Scan for the cell matching the given text and deliver its (x, y) coordinate at center. 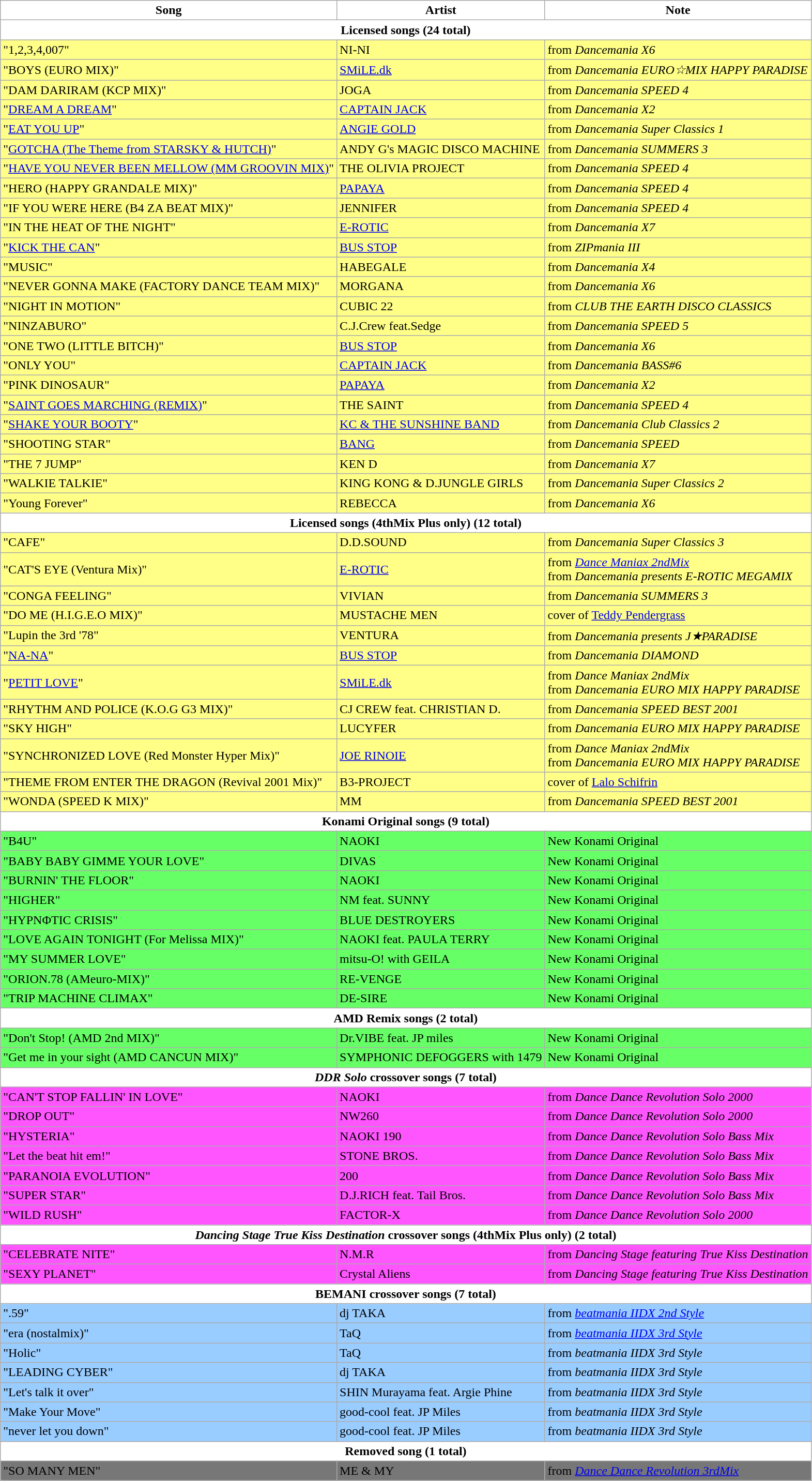
"LEADING CYBER" (168, 1372)
from ZIPmania III (678, 247)
NAOKI 190 (441, 1136)
"DO ME (H.I.G.E.O MIX)" (168, 615)
SYMPHONIC DEFOGGERS with 1479 (441, 1057)
THE SAINT (441, 405)
"Make Your Move" (168, 1412)
from Dance Maniax 2ndMixfrom Dancemania presents E-ROTIC MEGAMIX (678, 569)
"RHYTHM AND POLICE (K.O.G G3 MIX)" (168, 709)
from Dancemania Super Classics 3 (678, 542)
VIVIAN (441, 596)
"PETIT LOVE" (168, 683)
from beatmania IIDX 2nd Style (678, 1313)
"ONE TWO (LITTLE BITCH)" (168, 345)
Licensed songs (24 total) (406, 30)
"HERO (HAPPY GRANDALE MIX)" (168, 188)
KC & THE SUNSHINE BAND (441, 425)
"KICK THE CAN" (168, 247)
"THE 7 JUMP" (168, 464)
D.J.RICH feat. Tail Bros. (441, 1195)
RE-VENGE (441, 979)
NM feat. SUNNY (441, 900)
"TRIP MACHINE CLIMAX" (168, 999)
NW260 (441, 1116)
Dr.VIBE feat. JP miles (441, 1038)
"NEVER GONNA MAKE (FACTORY DANCE TEAM MIX)" (168, 286)
"SHAKE YOUR BOOTY" (168, 425)
STONE BROS. (441, 1156)
Konami Original songs (9 total) (406, 821)
REBECCA (441, 503)
MM (441, 802)
"NIGHT IN MOTION" (168, 306)
"DAM DARIRAM (KCP MIX)" (168, 89)
from Dancemania Club Classics 2 (678, 425)
200 (441, 1175)
"SUPER STAR" (168, 1195)
from CLUB THE EARTH DISCO CLASSICS (678, 306)
Artist (441, 10)
"SEXY PLANET" (168, 1274)
B3-PROJECT (441, 782)
Dancing Stage True Kiss Destination crossover songs (4thMix Plus only) (2 total) (406, 1234)
"1,2,3,4,007" (168, 50)
NI-NI (441, 50)
HABEGALE (441, 267)
NAOKI feat. PAULA TERRY (441, 940)
from Dancemania Super Classics 2 (678, 483)
"MY SUMMER LOVE" (168, 959)
"PINK DINOSAUR" (168, 385)
from Dancemania DIAMOND (678, 656)
cover of Teddy Pendergrass (678, 615)
ANGIE GOLD (441, 129)
Crystal Aliens (441, 1274)
C.J.Crew feat.Sedge (441, 326)
Licensed songs (4thMix Plus only) (12 total) (406, 523)
"Lupin the 3rd '78" (168, 636)
MORGANA (441, 286)
"HIGHER" (168, 900)
D.D.SOUND (441, 542)
MUSTACHE MEN (441, 615)
from Dancemania X4 (678, 267)
"BOYS (EURO MIX)" (168, 70)
N.M.R (441, 1255)
AMD Remix songs (2 total) (406, 1018)
JOE RINOIE (441, 755)
KEN D (441, 464)
"SHOOTING STAR" (168, 444)
mitsu-O! with GEILA (441, 959)
Note (678, 10)
LUCYFER (441, 729)
SHIN Murayama feat. Argie Phine (441, 1392)
"BURNIN' THE FLOOR" (168, 880)
"THEME FROM ENTER THE DRAGON (Revival 2001 Mix)" (168, 782)
"Don't Stop! (AMD 2nd MIX)" (168, 1038)
KING KONG & D.JUNGLE GIRLS (441, 483)
"BABY BABY GIMME YOUR LOVE" (168, 860)
"never let you down" (168, 1431)
ME & MY (441, 1471)
from Dancemania SPEED 5 (678, 326)
THE OLIVIA PROJECT (441, 169)
FACTOR-X (441, 1215)
JENNIFER (441, 208)
"WALKIE TALKIE" (168, 483)
"WONDA (SPEED K MIX)" (168, 802)
"DREAM A DREAM" (168, 110)
"CONGA FEELING" (168, 596)
"HYPNΦTIC CRISIS" (168, 920)
from Dancemania SPEED (678, 444)
from Dancemania presents J★PARADISE (678, 636)
"Young Forever" (168, 503)
DE-SIRE (441, 999)
"DROP OUT" (168, 1116)
"IF YOU WERE HERE (B4 ZA BEAT MIX)" (168, 208)
from Dance Dance Revolution 3rdMix (678, 1471)
"CAN'T STOP FALLIN' IN LOVE" (168, 1097)
"LOVE AGAIN TONIGHT (For Melissa MIX)" (168, 940)
"SO MANY MEN" (168, 1471)
VENTURA (441, 636)
"SKY HIGH" (168, 729)
"SYNCHRONIZED LOVE (Red Monster Hyper Mix)" (168, 755)
"CAFE" (168, 542)
"SAINT GOES MARCHING (REMIX)" (168, 405)
DIVAS (441, 860)
"Get me in your sight (AMD CANCUN MIX)" (168, 1057)
".59" (168, 1313)
"Let's talk it over" (168, 1392)
"CAT'S EYE (Ventura Mix)" (168, 569)
"NA-NA" (168, 656)
from Dancemania Super Classics 1 (678, 129)
BLUE DESTROYERS (441, 920)
"B4U" (168, 841)
from Dancemania BASS#6 (678, 365)
CUBIC 22 (441, 306)
"PARANOIA EVOLUTION" (168, 1175)
DDR Solo crossover songs (7 total) (406, 1077)
"era (nostalmix)" (168, 1333)
"HYSTERIA" (168, 1136)
CJ CREW feat. CHRISTIAN D. (441, 709)
"NINZABURO" (168, 326)
"Holic" (168, 1353)
Song (168, 10)
"Let the beat hit em!" (168, 1156)
"CELEBRATE NITE" (168, 1255)
"ONLY YOU" (168, 365)
Removed song (1 total) (406, 1451)
JOGA (441, 89)
"EAT YOU UP" (168, 129)
cover of Lalo Schifrin (678, 782)
"MUSIC" (168, 267)
BEMANI crossover songs (7 total) (406, 1294)
"ORION.78 (AMeuro-MIX)" (168, 979)
from Dancemania EURO MIX HAPPY PARADISE (678, 729)
BANG (441, 444)
from Dancemania EURO☆MIX HAPPY PARADISE (678, 70)
"HAVE YOU NEVER BEEN MELLOW (MM GROOVIN MIX)" (168, 169)
ANDY G's MAGIC DISCO MACHINE (441, 149)
"IN THE HEAT OF THE NIGHT" (168, 228)
"WILD RUSH" (168, 1215)
"GOTCHA (The Theme from STARSKY & HUTCH)" (168, 149)
